Search for the cell housing the specified text and yield its (X, Y) center coordinate. 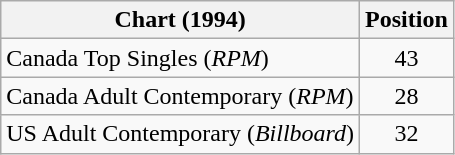
43 (407, 58)
Chart (1994) (180, 20)
Position (407, 20)
32 (407, 134)
28 (407, 96)
Canada Adult Contemporary (RPM) (180, 96)
Canada Top Singles (RPM) (180, 58)
US Adult Contemporary (Billboard) (180, 134)
